Detect which cell encompasses the target text, then output its [X, Y] center coordinate. 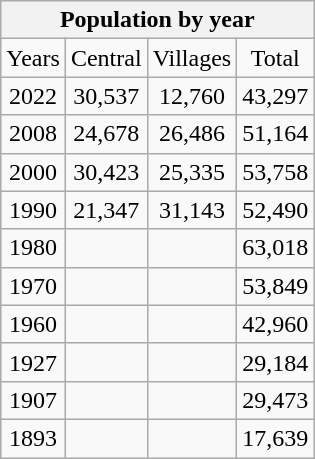
2008 [34, 134]
29,473 [276, 400]
12,760 [192, 96]
1970 [34, 286]
1893 [34, 438]
43,297 [276, 96]
2000 [34, 172]
Central [106, 58]
21,347 [106, 210]
53,849 [276, 286]
1980 [34, 248]
1960 [34, 324]
30,423 [106, 172]
Population by year [158, 20]
24,678 [106, 134]
Villages [192, 58]
51,164 [276, 134]
25,335 [192, 172]
Years [34, 58]
63,018 [276, 248]
31,143 [192, 210]
30,537 [106, 96]
42,960 [276, 324]
Total [276, 58]
53,758 [276, 172]
2022 [34, 96]
29,184 [276, 362]
1990 [34, 210]
52,490 [276, 210]
26,486 [192, 134]
17,639 [276, 438]
1927 [34, 362]
1907 [34, 400]
